Find where the given text appears and provide that cell's center as (x, y) coordinate. 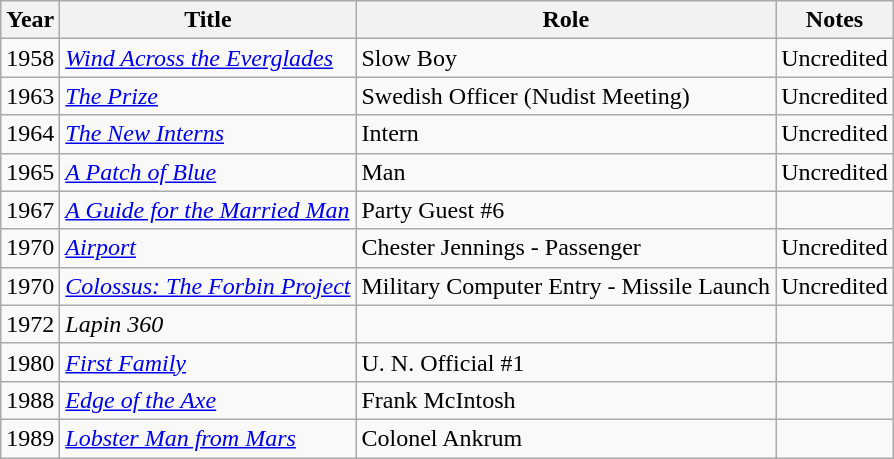
Military Computer Entry - Missile Launch (566, 286)
1963 (30, 96)
Colossus: The Forbin Project (208, 286)
Lapin 360 (208, 324)
A Guide for the Married Man (208, 210)
1980 (30, 362)
Role (566, 20)
Airport (208, 248)
1989 (30, 438)
Lobster Man from Mars (208, 438)
Party Guest #6 (566, 210)
1972 (30, 324)
U. N. Official #1 (566, 362)
1967 (30, 210)
Frank McIntosh (566, 400)
Swedish Officer (Nudist Meeting) (566, 96)
1958 (30, 58)
Slow Boy (566, 58)
1988 (30, 400)
First Family (208, 362)
Notes (835, 20)
A Patch of Blue (208, 172)
Intern (566, 134)
1964 (30, 134)
Year (30, 20)
Colonel Ankrum (566, 438)
Title (208, 20)
The Prize (208, 96)
Man (566, 172)
The New Interns (208, 134)
Wind Across the Everglades (208, 58)
Edge of the Axe (208, 400)
1965 (30, 172)
Chester Jennings - Passenger (566, 248)
